Search for the cell housing the specified text and yield its [x, y] center coordinate. 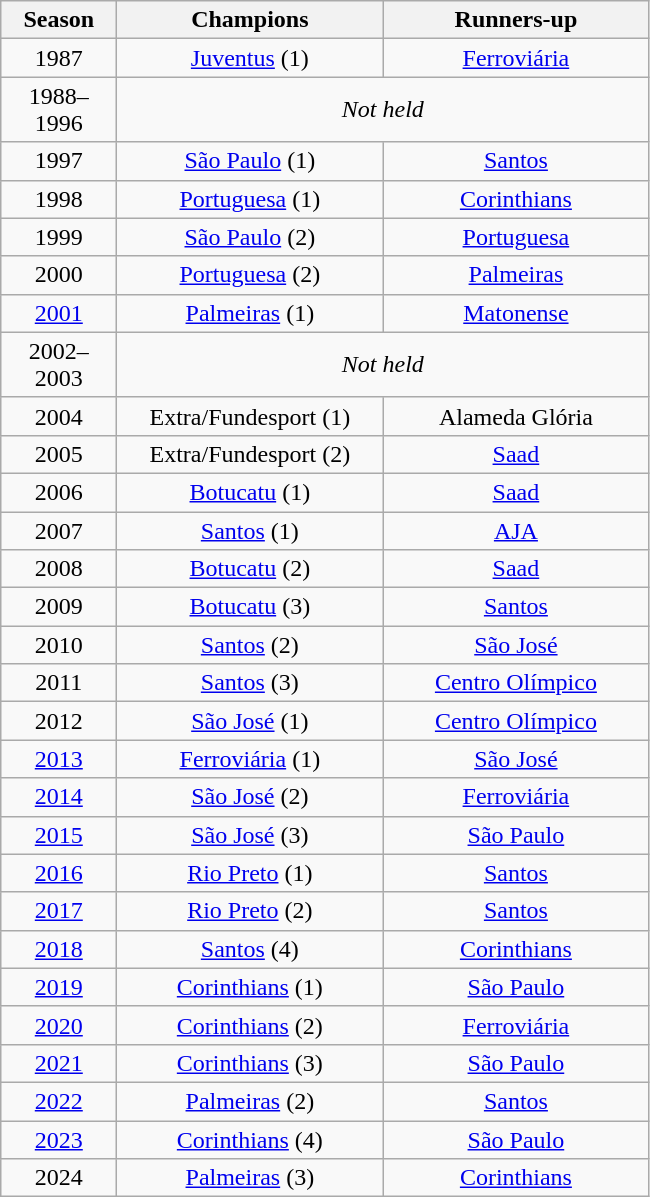
Santos (1) [250, 531]
Palmeiras (3) [250, 1178]
AJA [516, 531]
Corinthians (1) [250, 987]
São Paulo (1) [250, 161]
Botucatu (1) [250, 492]
1987 [59, 58]
2022 [59, 1101]
2008 [59, 569]
Rio Preto (1) [250, 873]
Runners-up [516, 20]
São Paulo (2) [250, 237]
1997 [59, 161]
Palmeiras (1) [250, 313]
2010 [59, 645]
2017 [59, 911]
2020 [59, 1025]
1999 [59, 237]
2018 [59, 949]
Corinthians (3) [250, 1063]
Champions [250, 20]
2021 [59, 1063]
2023 [59, 1139]
Santos (2) [250, 645]
2001 [59, 313]
Season [59, 20]
1998 [59, 199]
Santos (3) [250, 683]
Alameda Glória [516, 416]
Portuguesa (1) [250, 199]
2011 [59, 683]
Extra/Fundesport (2) [250, 454]
2007 [59, 531]
2013 [59, 759]
2016 [59, 873]
Palmeiras [516, 275]
São José (3) [250, 835]
2012 [59, 721]
Rio Preto (2) [250, 911]
2005 [59, 454]
2019 [59, 987]
Botucatu (3) [250, 607]
2024 [59, 1178]
Ferroviária (1) [250, 759]
Santos (4) [250, 949]
2014 [59, 797]
2009 [59, 607]
São José (2) [250, 797]
2004 [59, 416]
Corinthians (4) [250, 1139]
2000 [59, 275]
Corinthians (2) [250, 1025]
Extra/Fundesport (1) [250, 416]
Matonense [516, 313]
1988–1996 [59, 110]
2015 [59, 835]
São José (1) [250, 721]
Botucatu (2) [250, 569]
Portuguesa [516, 237]
Juventus (1) [250, 58]
Portuguesa (2) [250, 275]
2006 [59, 492]
2002–2003 [59, 364]
Palmeiras (2) [250, 1101]
